Locate the cell with the specified text and output its (x, y) center coordinate. 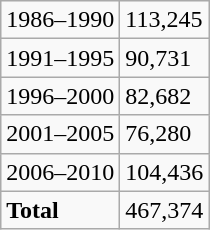
467,374 (164, 210)
1991–1995 (60, 58)
90,731 (164, 58)
104,436 (164, 172)
113,245 (164, 20)
2001–2005 (60, 134)
2006–2010 (60, 172)
Total (60, 210)
1986–1990 (60, 20)
82,682 (164, 96)
1996–2000 (60, 96)
76,280 (164, 134)
